Search for the cell housing the specified text and yield its (X, Y) center coordinate. 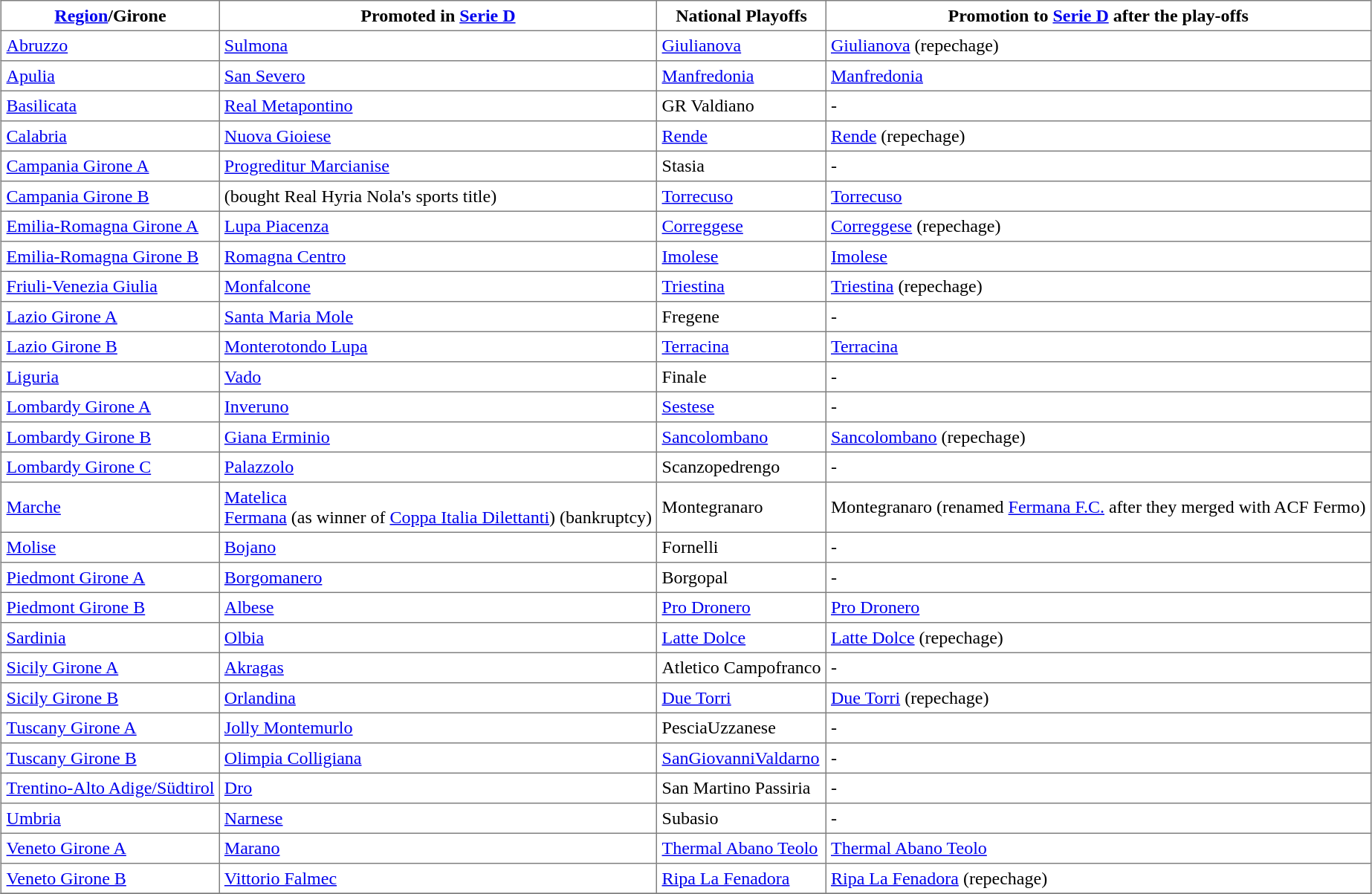
Emilia-Romagna Girone B (110, 256)
Fornelli (742, 547)
Stasia (742, 166)
SanGiovanniValdarno (742, 758)
Inveruno (439, 406)
Friuli-Venezia Giulia (110, 286)
Lombardy Girone A (110, 406)
Giana Erminio (439, 437)
San Severo (439, 76)
Triestina (742, 286)
Calabria (110, 136)
Latte Dolce (742, 638)
Nuova Gioiese (439, 136)
Correggese (742, 226)
Sestese (742, 406)
Triestina (repechage) (1098, 286)
Umbria (110, 818)
Monfalcone (439, 286)
Sicily Girone B (110, 698)
Marche (110, 508)
Piedmont Girone A (110, 577)
Finale (742, 377)
Atletico Campofranco (742, 667)
Sicily Girone A (110, 667)
(bought Real Hyria Nola's sports title) (439, 196)
Trentino-Alto Adige/Südtirol (110, 788)
Due Torri (repechage) (1098, 698)
Matelica Fermana (as winner of Coppa Italia Dilettanti) (bankruptcy) (439, 508)
National Playoffs (742, 16)
Monterotondo Lupa (439, 346)
Borgomanero (439, 577)
Rende (742, 136)
Due Torri (742, 698)
Lazio Girone B (110, 346)
Progreditur Marcianise (439, 166)
Ripa La Fenadora (repechage) (1098, 878)
Bojano (439, 547)
GR Valdiano (742, 106)
Olbia (439, 638)
Sardinia (110, 638)
Liguria (110, 377)
Vado (439, 377)
San Martino Passiria (742, 788)
Vittorio Falmec (439, 878)
Veneto Girone A (110, 848)
Lombardy Girone C (110, 467)
Tuscany Girone B (110, 758)
Narnese (439, 818)
Sancolombano (742, 437)
Promoted in Serie D (439, 16)
Montegranaro (742, 508)
Apulia (110, 76)
Promotion to Serie D after the play-offs (1098, 16)
Marano (439, 848)
Basilicata (110, 106)
Sulmona (439, 45)
Jolly Montemurlo (439, 728)
Campania Girone A (110, 166)
Orlandina (439, 698)
Tuscany Girone A (110, 728)
Campania Girone B (110, 196)
Albese (439, 607)
Real Metapontino (439, 106)
Abruzzo (110, 45)
Rende (repechage) (1098, 136)
Subasio (742, 818)
Region/Girone (110, 16)
Veneto Girone B (110, 878)
Piedmont Girone B (110, 607)
Dro (439, 788)
Emilia-Romagna Girone A (110, 226)
Santa Maria Mole (439, 317)
Borgopal (742, 577)
Molise (110, 547)
Lazio Girone A (110, 317)
PesciaUzzanese (742, 728)
Lupa Piacenza (439, 226)
Scanzopedrengo (742, 467)
Fregene (742, 317)
Giulianova (742, 45)
Akragas (439, 667)
Sancolombano (repechage) (1098, 437)
Latte Dolce (repechage) (1098, 638)
Correggese (repechage) (1098, 226)
Romagna Centro (439, 256)
Ripa La Fenadora (742, 878)
Montegranaro (renamed Fermana F.C. after they merged with ACF Fermo) (1098, 508)
Giulianova (repechage) (1098, 45)
Olimpia Colligiana (439, 758)
Lombardy Girone B (110, 437)
Palazzolo (439, 467)
